Return (X, Y) of the center of cell containing provided text 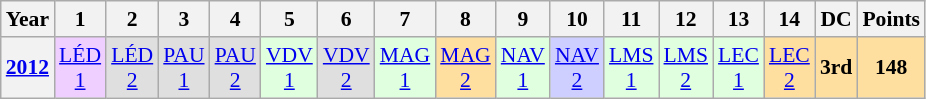
Points (891, 19)
4 (236, 19)
3rd (836, 68)
MAG1 (406, 68)
PAU1 (184, 68)
LEC2 (790, 68)
12 (686, 19)
NAV1 (523, 68)
14 (790, 19)
8 (466, 19)
5 (290, 19)
11 (632, 19)
LEC1 (738, 68)
2 (132, 19)
LÉD1 (80, 68)
10 (577, 19)
LÉD2 (132, 68)
NAV2 (577, 68)
1 (80, 19)
2012 (28, 68)
LMS1 (632, 68)
DC (836, 19)
9 (523, 19)
7 (406, 19)
LMS2 (686, 68)
13 (738, 19)
PAU2 (236, 68)
VDV1 (290, 68)
VDV2 (346, 68)
148 (891, 68)
MAG2 (466, 68)
3 (184, 19)
6 (346, 19)
Year (28, 19)
